For the text-containing cell, return its midpoint in (x, y) coordinate format. 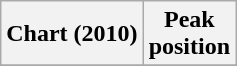
Peakposition (189, 34)
Chart (2010) (72, 34)
